Determine the (X, Y) coordinate at the center of the cell enclosing the given text.  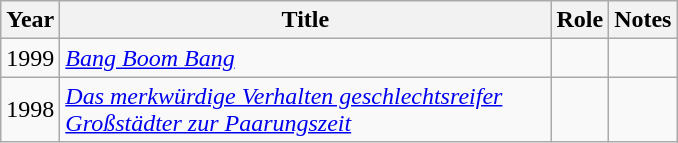
Title (306, 20)
1998 (30, 110)
Year (30, 20)
Bang Boom Bang (306, 58)
Role (580, 20)
Notes (643, 20)
1999 (30, 58)
Das merkwürdige Verhalten geschlechtsreifer Großstädter zur Paarungszeit (306, 110)
